Detect which cell encompasses the target text, then output its (x, y) center coordinate. 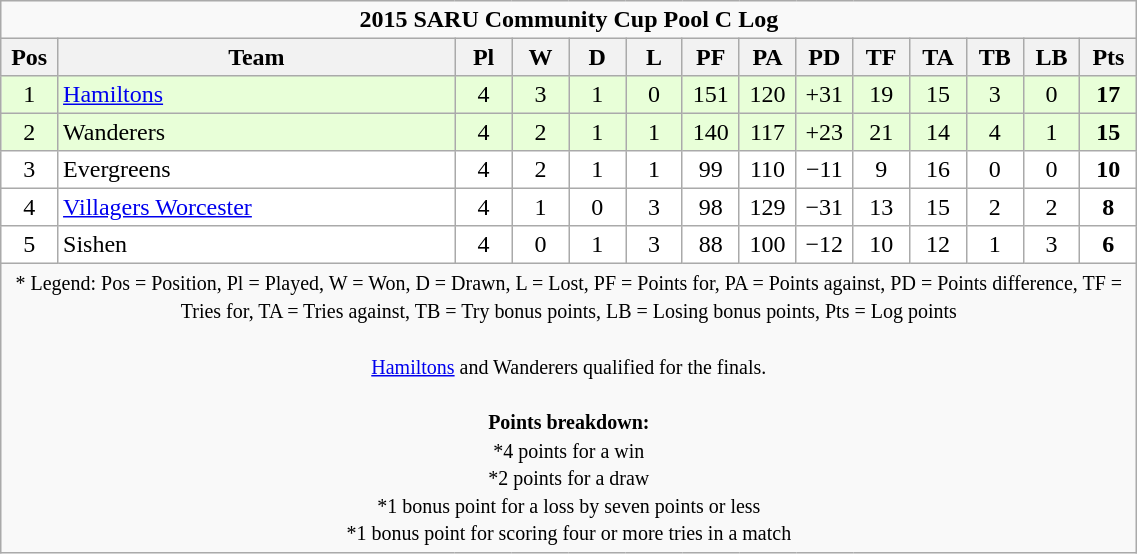
14 (938, 132)
99 (710, 170)
9 (882, 170)
6 (1108, 244)
Pts (1108, 56)
−31 (824, 206)
117 (768, 132)
Evergreens (257, 170)
Villagers Worcester (257, 206)
+23 (824, 132)
D (598, 56)
Wanderers (257, 132)
17 (1108, 94)
TA (938, 56)
PA (768, 56)
W (540, 56)
PF (710, 56)
Pos (30, 56)
151 (710, 94)
5 (30, 244)
88 (710, 244)
100 (768, 244)
L (654, 56)
Hamiltons (257, 94)
TF (882, 56)
19 (882, 94)
21 (882, 132)
+31 (824, 94)
PD (824, 56)
110 (768, 170)
TB (994, 56)
Team (257, 56)
2015 SARU Community Cup Pool C Log (569, 20)
−12 (824, 244)
8 (1108, 206)
−11 (824, 170)
LB (1052, 56)
13 (882, 206)
12 (938, 244)
129 (768, 206)
Pl (484, 56)
Sishen (257, 244)
140 (710, 132)
98 (710, 206)
16 (938, 170)
120 (768, 94)
